Search for the cell housing the specified text and yield its (x, y) center coordinate. 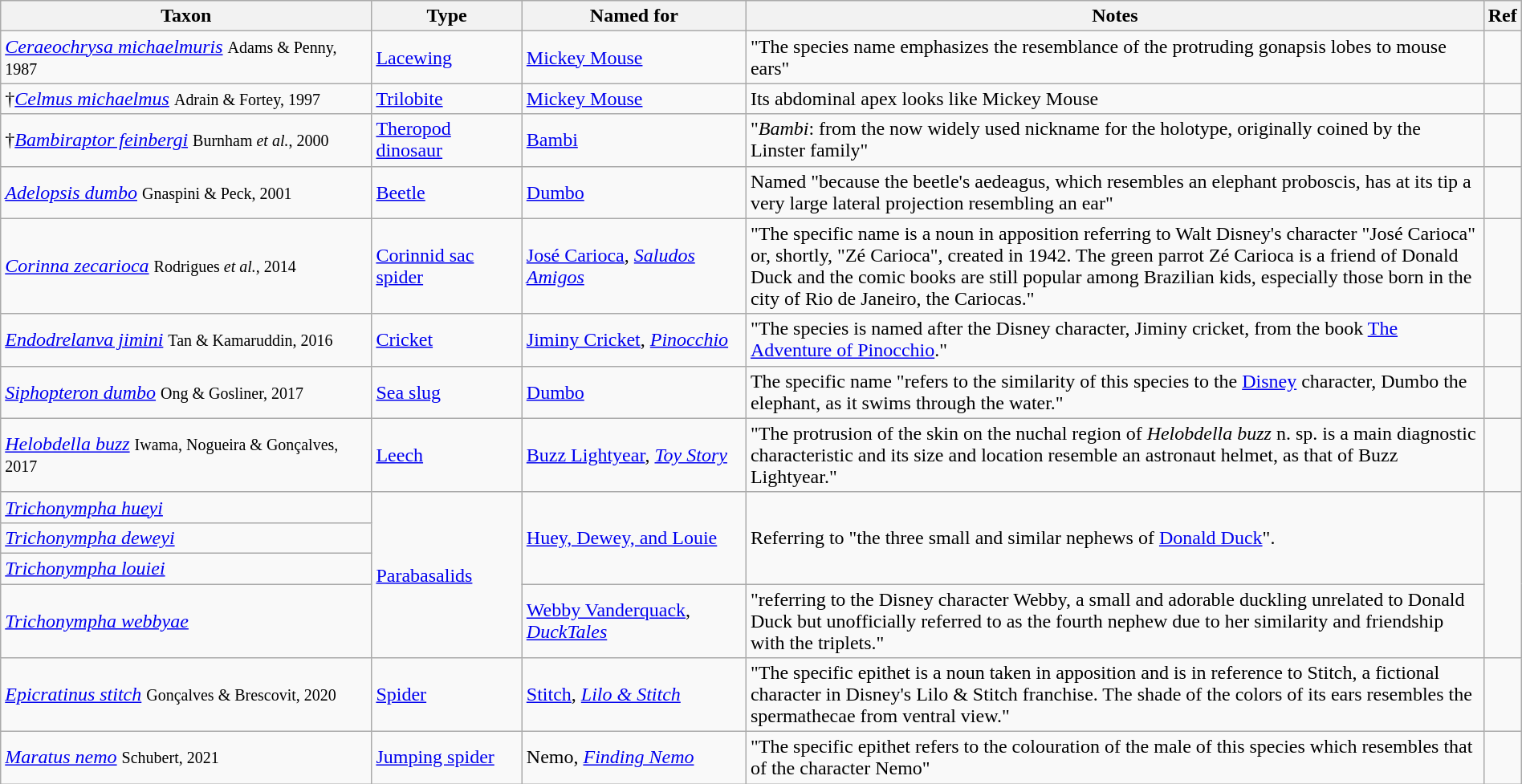
Referring to "the three small and similar nephews of Donald Duck". (1114, 538)
Jumping spider (446, 758)
The specific name "refers to the similarity of this species to the Disney character, Dumbo the elephant, as it swims through the water." (1114, 392)
Webby Vanderquack, DuckTales (634, 621)
Spider (446, 695)
Ref (1503, 16)
"The specific epithet refers to the colouration of the male of this species which resembles that of the character Nemo" (1114, 758)
José Carioca, Saludos Amigos (634, 266)
Named for (634, 16)
Nemo, Finding Nemo (634, 758)
Epicratinus stitch Gonçalves & Brescovit, 2020 (186, 695)
Endodrelanva jimini Tan & Kamaruddin, 2016 (186, 340)
Sea slug (446, 392)
Trilobite (446, 99)
Corinna zecarioca Rodrigues et al., 2014 (186, 266)
"Bambi: from the now widely used nickname for the holotype, originally coined by the Linster family" (1114, 140)
Maratus nemo Schubert, 2021 (186, 758)
Siphopteron dumbo Ong & Gosliner, 2017 (186, 392)
Taxon (186, 16)
Beetle (446, 193)
Ceraeochrysa michaelmuris Adams & Penny, 1987 (186, 58)
Lacewing (446, 58)
†Celmus michaelmus Adrain & Fortey, 1997 (186, 99)
Corinnid sac spider (446, 266)
Trichonympha louiei (186, 568)
Named "because the beetle's aedeagus, which resembles an elephant proboscis, has at its tip a very large lateral projection resembling an ear" (1114, 193)
Stitch, Lilo & Stitch (634, 695)
Notes (1114, 16)
Bambi (634, 140)
Buzz Lightyear, Toy Story (634, 455)
Trichonympha webbyae (186, 621)
Helobdella buzz Iwama, Nogueira & Gonçalves, 2017 (186, 455)
Type (446, 16)
Cricket (446, 340)
Its abdominal apex looks like Mickey Mouse (1114, 99)
Trichonympha deweyi (186, 538)
Parabasalids (446, 575)
Trichonympha hueyi (186, 507)
Jiminy Cricket, Pinocchio (634, 340)
Huey, Dewey, and Louie (634, 538)
"The species name emphasizes the resemblance of the protruding gonapsis lobes to mouse ears" (1114, 58)
"The species is named after the Disney character, Jiminy cricket, from the book The Adventure of Pinocchio." (1114, 340)
Theropod dinosaur (446, 140)
Leech (446, 455)
†Bambiraptor feinbergi Burnham et al., 2000 (186, 140)
Adelopsis dumbo Gnaspini & Peck, 2001 (186, 193)
